Return the (x, y) coordinate for the center point of the cell that contains the specified text.  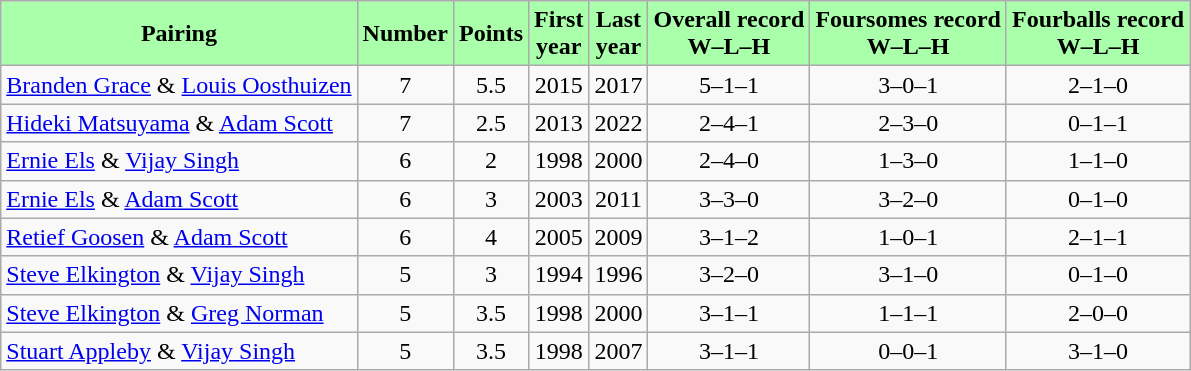
Steve Elkington & Vijay Singh (179, 275)
2–4–0 (729, 161)
2.5 (490, 123)
0–1–1 (1098, 123)
4 (490, 237)
Stuart Appleby & Vijay Singh (179, 351)
3–1–2 (729, 237)
2015 (559, 85)
2017 (618, 85)
Hideki Matsuyama & Adam Scott (179, 123)
Points (490, 34)
2–3–0 (908, 123)
3–0–1 (908, 85)
2005 (559, 237)
1994 (559, 275)
1–3–0 (908, 161)
Foursomes recordW–L–H (908, 34)
2 (490, 161)
1996 (618, 275)
2009 (618, 237)
Lastyear (618, 34)
5–1–1 (729, 85)
1–1–1 (908, 313)
2011 (618, 199)
3–3–0 (729, 199)
1–0–1 (908, 237)
2003 (559, 199)
2022 (618, 123)
Ernie Els & Adam Scott (179, 199)
2007 (618, 351)
Fourballs recordW–L–H (1098, 34)
2–0–0 (1098, 313)
Ernie Els & Vijay Singh (179, 161)
Pairing (179, 34)
0–0–1 (908, 351)
2–4–1 (729, 123)
2–1–0 (1098, 85)
1–1–0 (1098, 161)
Number (405, 34)
2–1–1 (1098, 237)
Firstyear (559, 34)
Branden Grace & Louis Oosthuizen (179, 85)
Retief Goosen & Adam Scott (179, 237)
Steve Elkington & Greg Norman (179, 313)
5.5 (490, 85)
Overall recordW–L–H (729, 34)
2013 (559, 123)
